Identify which cell holds the provided text, then report its [X, Y] central coordinate. 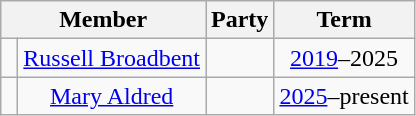
Member [104, 20]
2025–present [344, 96]
Term [344, 20]
Russell Broadbent [112, 58]
Mary Aldred [112, 96]
Party [240, 20]
2019–2025 [344, 58]
